Identify which cell holds the provided text, then report its (X, Y) central coordinate. 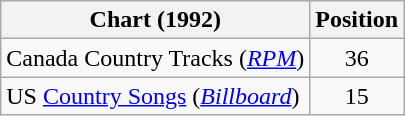
15 (357, 96)
Chart (1992) (156, 20)
Canada Country Tracks (RPM) (156, 58)
Position (357, 20)
US Country Songs (Billboard) (156, 96)
36 (357, 58)
